Provide the (X, Y) coordinate of the cell's center where the given text is located.  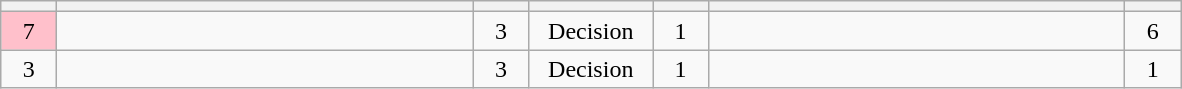
6 (1153, 31)
7 (29, 31)
